From the cell containing the given text, extract its center point as (x, y) coordinate. 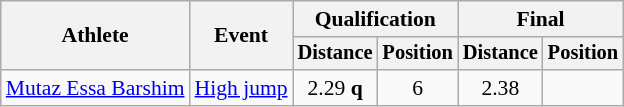
Athlete (96, 36)
Event (242, 36)
High jump (242, 88)
6 (418, 88)
2.29 q (336, 88)
Final (540, 19)
Mutaz Essa Barshim (96, 88)
Qualification (376, 19)
2.38 (500, 88)
